Search for the cell housing the specified text and yield its [X, Y] center coordinate. 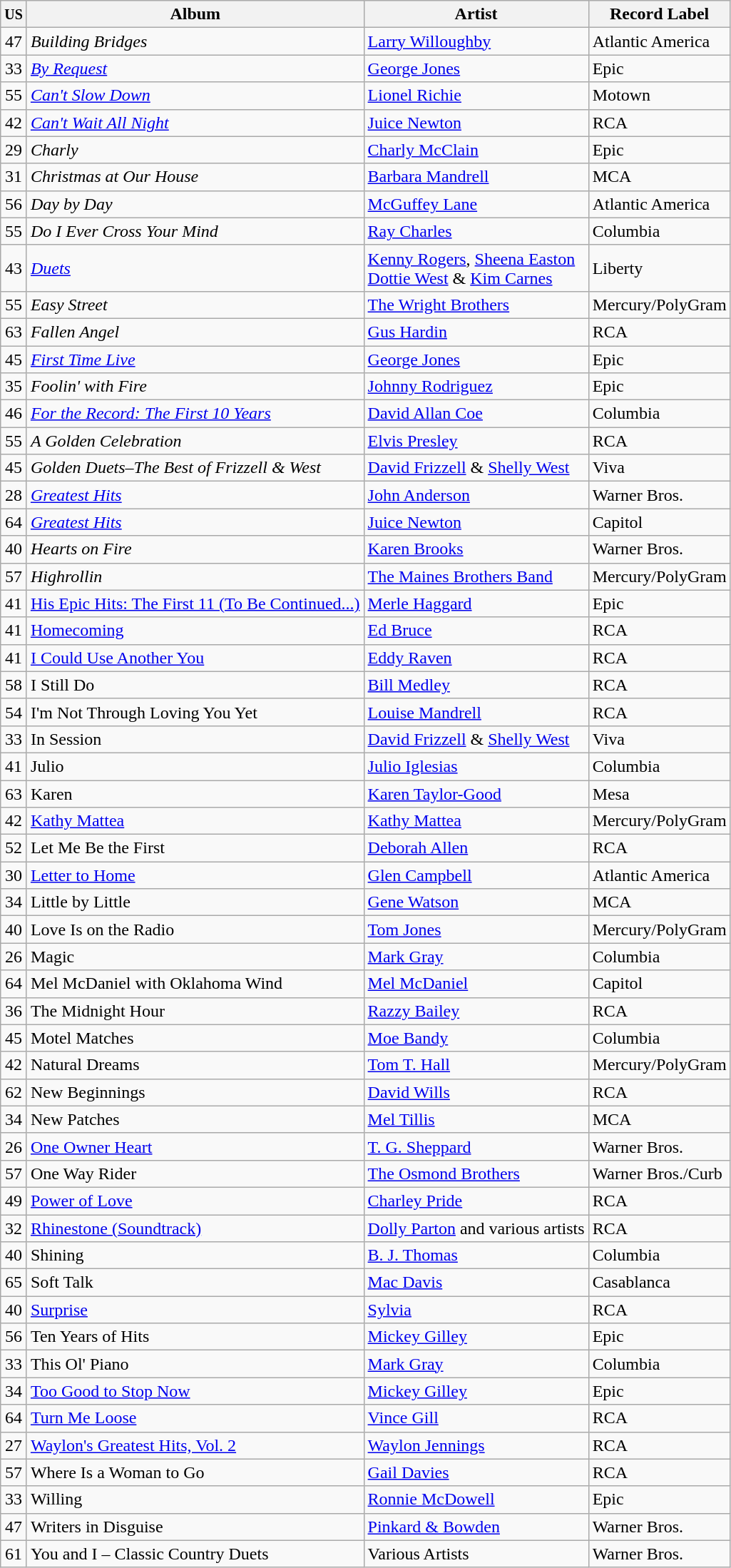
The Wright Brothers [476, 305]
Charly McClain [476, 150]
Shining [195, 1256]
Highrollin [195, 576]
30 [14, 875]
Rhinestone (Soundtrack) [195, 1228]
Gail Davies [476, 1472]
Gus Hardin [476, 332]
32 [14, 1228]
35 [14, 387]
In Session [195, 739]
Turn Me Loose [195, 1418]
61 [14, 1554]
US [14, 14]
Magic [195, 957]
Johnny Rodriguez [476, 387]
31 [14, 177]
Vince Gill [476, 1418]
Tom T. Hall [476, 1065]
Warner Bros./Curb [659, 1174]
29 [14, 150]
David Wills [476, 1092]
62 [14, 1092]
The Osmond Brothers [476, 1174]
This Ol' Piano [195, 1364]
One Way Rider [195, 1174]
49 [14, 1201]
John Anderson [476, 495]
Homecoming [195, 631]
Building Bridges [195, 41]
Artist [476, 14]
Kenny Rogers, Sheena EastonDottie West & Kim Carnes [476, 268]
Little by Little [195, 902]
Let Me Be the First [195, 848]
Golden Duets–The Best of Frizzell & West [195, 468]
Hearts on Fire [195, 549]
Power of Love [195, 1201]
Letter to Home [195, 875]
Foolin' with Fire [195, 387]
Glen Campbell [476, 875]
28 [14, 495]
Do I Ever Cross Your Mind [195, 231]
Various Artists [476, 1554]
Too Good to Stop Now [195, 1391]
Moe Bandy [476, 1038]
Julio Iglesias [476, 766]
Mac Davis [476, 1283]
Elvis Presley [476, 441]
46 [14, 414]
Writers in Disguise [195, 1527]
Willing [195, 1500]
Waylon Jennings [476, 1445]
Duets [195, 268]
Casablanca [659, 1283]
His Epic Hits: The First 11 (To Be Continued...) [195, 604]
New Beginnings [195, 1092]
Waylon's Greatest Hits, Vol. 2 [195, 1445]
McGuffey Lane [476, 204]
Day by Day [195, 204]
Ronnie McDowell [476, 1500]
Louise Mandrell [476, 712]
Karen [195, 794]
New Patches [195, 1119]
Where Is a Woman to Go [195, 1472]
Motown [659, 96]
Easy Street [195, 305]
Surprise [195, 1310]
Tom Jones [476, 930]
Dolly Parton and various artists [476, 1228]
Christmas at Our House [195, 177]
T. G. Sheppard [476, 1146]
54 [14, 712]
David Allan Coe [476, 414]
Julio [195, 766]
Charley Pride [476, 1201]
Barbara Mandrell [476, 177]
Love Is on the Radio [195, 930]
Mel McDaniel [476, 984]
For the Record: The First 10 Years [195, 414]
Mesa [659, 794]
Pinkard & Bowden [476, 1527]
Razzy Bailey [476, 1011]
Soft Talk [195, 1283]
27 [14, 1445]
Larry Willoughby [476, 41]
Karen Taylor-Good [476, 794]
Charly [195, 150]
Eddy Raven [476, 658]
Merle Haggard [476, 604]
Record Label [659, 14]
By Request [195, 68]
I Still Do [195, 685]
Mel Tillis [476, 1119]
Ten Years of Hits [195, 1337]
The Maines Brothers Band [476, 576]
One Owner Heart [195, 1146]
First Time Live [195, 359]
65 [14, 1283]
Natural Dreams [195, 1065]
Sylvia [476, 1310]
Can't Slow Down [195, 96]
Can't Wait All Night [195, 123]
Liberty [659, 268]
Gene Watson [476, 902]
58 [14, 685]
You and I – Classic Country Duets [195, 1554]
I'm Not Through Loving You Yet [195, 712]
I Could Use Another You [195, 658]
Album [195, 14]
36 [14, 1011]
Ed Bruce [476, 631]
Fallen Angel [195, 332]
Mel McDaniel with Oklahoma Wind [195, 984]
Ray Charles [476, 231]
43 [14, 268]
A Golden Celebration [195, 441]
Motel Matches [195, 1038]
B. J. Thomas [476, 1256]
The Midnight Hour [195, 1011]
Bill Medley [476, 685]
Karen Brooks [476, 549]
Deborah Allen [476, 848]
52 [14, 848]
Lionel Richie [476, 96]
